Detect which cell encompasses the target text, then output its (X, Y) center coordinate. 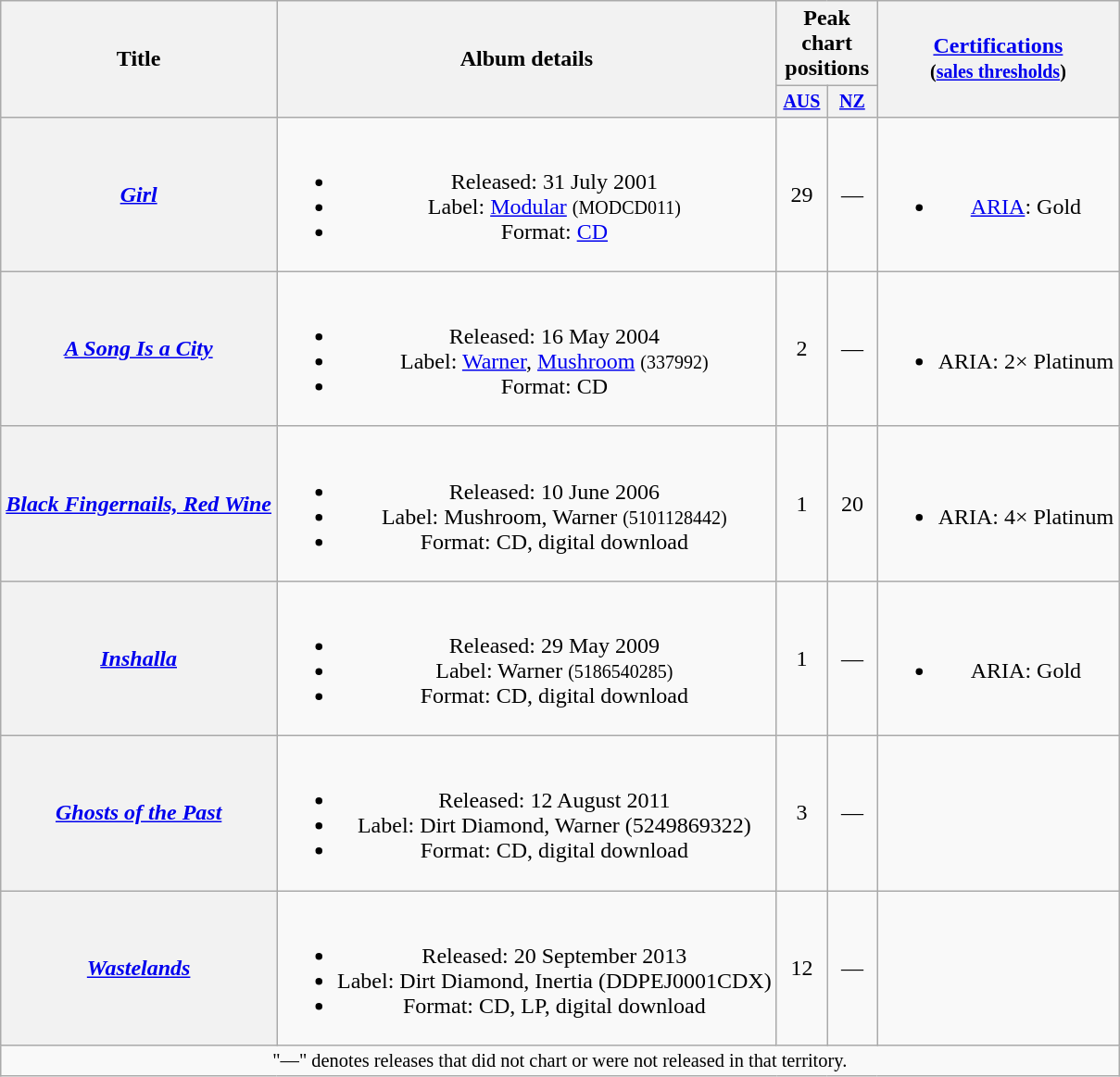
NZ (852, 102)
Girl (139, 194)
"—" denotes releases that did not chart or were not released in that territory. (560, 1061)
AUS (801, 102)
Album details (527, 59)
20 (852, 504)
Released: 16 May 2004Label: Warner, Mushroom (337992)Format: CD (527, 348)
Released: 31 July 2001Label: Modular (MODCD011)Format: CD (527, 194)
Ghosts of the Past (139, 813)
Wastelands (139, 969)
A Song Is a City (139, 348)
2 (801, 348)
Black Fingernails, Red Wine (139, 504)
29 (801, 194)
Released: 20 September 2013Label: Dirt Diamond, Inertia (DDPEJ0001CDX)Format: CD, LP, digital download (527, 969)
12 (801, 969)
Released: 12 August 2011Label: Dirt Diamond, Warner (5249869322)Format: CD, digital download (527, 813)
Certifications(sales thresholds) (999, 59)
ARIA: 2× Platinum (999, 348)
Released: 10 June 2006Label: Mushroom, Warner (5101128442)Format: CD, digital download (527, 504)
Inshalla (139, 657)
ARIA: 4× Platinum (999, 504)
3 (801, 813)
Peak chart positions (826, 44)
Title (139, 59)
Released: 29 May 2009Label: Warner (5186540285)Format: CD, digital download (527, 657)
